Provide the (X, Y) coordinate of the cell's center where the given text is located.  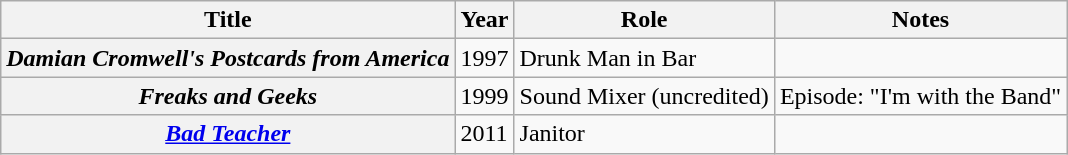
Freaks and Geeks (228, 96)
Title (228, 20)
Notes (920, 20)
Damian Cromwell's Postcards from America (228, 58)
1999 (484, 96)
Role (644, 20)
Drunk Man in Bar (644, 58)
Sound Mixer (uncredited) (644, 96)
Year (484, 20)
1997 (484, 58)
2011 (484, 134)
Episode: "I'm with the Band" (920, 96)
Janitor (644, 134)
Bad Teacher (228, 134)
